Search for the cell housing the specified text and yield its (x, y) center coordinate. 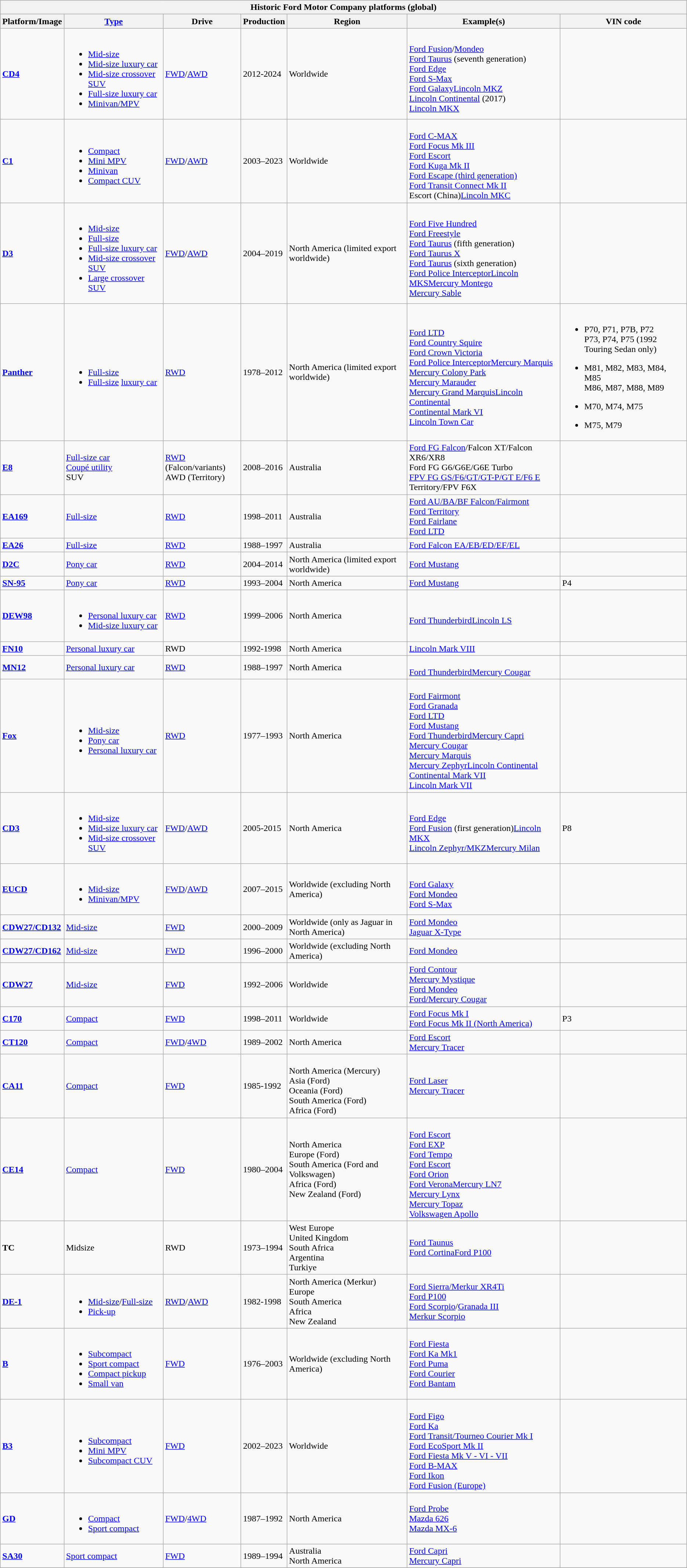
CompactMini MPVMinivanCompact CUV (113, 161)
2005-2015 (264, 828)
FN10 (32, 649)
2000–2009 (264, 927)
Ford Sierra/Merkur XR4TiFord P100Ford Scorpio/Granada IIIMerkur Scorpio (484, 1301)
North America (Merkur)EuropeSouth AmericaAfricaNew Zealand (347, 1301)
2002–2023 (264, 1446)
1985-1992 (264, 1086)
1978–2012 (264, 372)
Lincoln Mark VIII (484, 649)
2007–2015 (264, 889)
1992–2006 (264, 984)
CT120 (32, 1042)
1987–1992 (264, 1518)
Ford FiestaFord Ka Mk1Ford PumaFord CourierFord Bantam (484, 1364)
D2C (32, 564)
Ford Falcon EA/EB/ED/EF/EL (484, 545)
Production (264, 21)
Personal luxury carMid-size luxury car (113, 616)
Ford EscortMercury Tracer (484, 1042)
EA169 (32, 516)
Ford EscortFord EXPFord TempoFord EscortFord OrionFord VeronaMercury LN7Mercury LynxMercury TopazVolkswagen Apollo (484, 1169)
P70, P71, P7B, P72P73, P74, P75 (1992 Touring Sedan only)M81, M82, M83, M84, M85M86, M87, M88, M89M70, M74, M75M75, M79 (624, 372)
1977–1993 (264, 736)
1999–2006 (264, 616)
CE14 (32, 1169)
Mid-sizeMid-size luxury carMid-size crossover SUV (113, 828)
1982-1998 (264, 1301)
Ford Mondeo (484, 951)
B (32, 1364)
Panther (32, 372)
2004–2019 (264, 253)
CA11 (32, 1086)
Mid-sizeFull-sizeFull-size luxury carMid-size crossover SUVLarge crossover SUV (113, 253)
Ford AU/BA/BF Falcon/FairmontFord TerritoryFord FairlaneFord LTD (484, 516)
Ford C-MAXFord Focus Mk IIIFord EscortFord Kuga Mk IIFord Escape (third generation)Ford Transit Connect Mk IIEscort (China)Lincoln MKC (484, 161)
P8 (624, 828)
1992-1998 (264, 649)
Ford TaunusFord CortinaFord P100 (484, 1248)
MN12 (32, 667)
2012-2024 (264, 74)
CD3 (32, 828)
Worldwide (only as Jaguar in North America) (347, 927)
2003–2023 (264, 161)
Mid-sizeMinivan/MPV (113, 889)
Ford ThunderbirdMercury Cougar (484, 667)
West EuropeUnited KingdomSouth AfricaArgentinaTurkiye (347, 1248)
1996–2000 (264, 951)
Ford FigoFord KaFord Transit/Tourneo Courier Mk IFord EcoSport Mk IIFord Fiesta Mk V - VI - VIIFord B-MAXFord IkonFord Fusion (Europe) (484, 1446)
D3 (32, 253)
Ford MondeoJaguar X-Type (484, 927)
Region (347, 21)
Ford LaserMercury Tracer (484, 1086)
CDW27/CD162 (32, 951)
Ford GalaxyFord MondeoFord S-Max (484, 889)
AustraliaNorth America (347, 1556)
SubcompactSport compactCompact pickupSmall van (113, 1364)
P3 (624, 1018)
VIN code (624, 21)
1973–1994 (264, 1248)
CompactSport compact (113, 1518)
E8 (32, 468)
Midsize (113, 1248)
RWD/AWD (202, 1301)
EUCD (32, 889)
SubcompactMini MPVSubcompact CUV (113, 1446)
RWD (Falcon/variants)AWD (Territory) (202, 468)
2004–2014 (264, 564)
SA30 (32, 1556)
CDW27 (32, 984)
DE-1 (32, 1301)
2008–2016 (264, 468)
Platform/Image (32, 21)
Historic Ford Motor Company platforms (global) (343, 7)
1976–2003 (264, 1364)
Drive (202, 21)
Ford CapriMercury Capri (484, 1556)
P4 (624, 583)
1989–2002 (264, 1042)
SN-95 (32, 583)
CDW27/CD132 (32, 927)
North AmericaEurope (Ford)South America (Ford and Volkswagen)Africa (Ford)New Zealand (Ford) (347, 1169)
DEW98 (32, 616)
Sport compact (113, 1556)
1980–2004 (264, 1169)
TC (32, 1248)
Ford ContourMercury MystiqueFord MondeoFord/Mercury Cougar (484, 984)
Fox (32, 736)
North America (Mercury)Asia (Ford)Oceania (Ford)South America (Ford)Africa (Ford) (347, 1086)
C1 (32, 161)
Ford FG Falcon/Falcon XT/Falcon XR6/XR8Ford FG G6/G6E/G6E TurboFPV FG GS/F6/GT/GT-P/GT E/F6 ETerritory/FPV F6X (484, 468)
1989–1994 (264, 1556)
B3 (32, 1446)
C170 (32, 1018)
1993–2004 (264, 583)
Type (113, 21)
Ford EdgeFord Fusion (first generation)Lincoln MKXLincoln Zephyr/MKZMercury Milan (484, 828)
Full-sizeFull-size luxury car (113, 372)
CD4 (32, 74)
Mid-size/Full-sizePick-up (113, 1301)
GD (32, 1518)
Example(s) (484, 21)
Ford ThunderbirdLincoln LS (484, 616)
Ford Focus Mk IFord Focus Mk II (North America) (484, 1018)
Mid-sizePony carPersonal luxury car (113, 736)
Ford ProbeMazda 626Mazda MX-6 (484, 1518)
Mid-sizeMid-size luxury carMid-size crossover SUVFull-size luxury carMinivan/MPV (113, 74)
EA26 (32, 545)
Full-size carCoupé utilitySUV (113, 468)
Ford Fusion/MondeoFord Taurus (seventh generation)Ford EdgeFord S-MaxFord GalaxyLincoln MKZLincoln Continental (2017)Lincoln MKX (484, 74)
